From the cell containing the given text, extract its center point as [X, Y] coordinate. 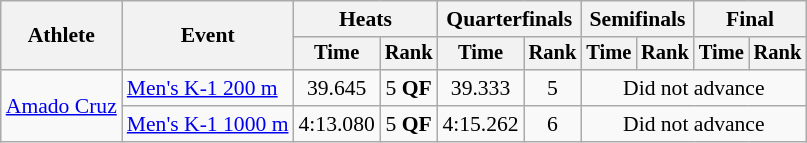
39.645 [337, 88]
4:13.080 [337, 124]
Athlete [62, 36]
Quarterfinals [509, 19]
Amado Cruz [62, 106]
4:15.262 [480, 124]
39.333 [480, 88]
Heats [366, 19]
Semifinals [637, 19]
5 [553, 88]
Men's K-1 1000 m [208, 124]
Final [750, 19]
6 [553, 124]
Event [208, 36]
Men's K-1 200 m [208, 88]
